Scan for the cell matching the given text and deliver its (x, y) coordinate at center. 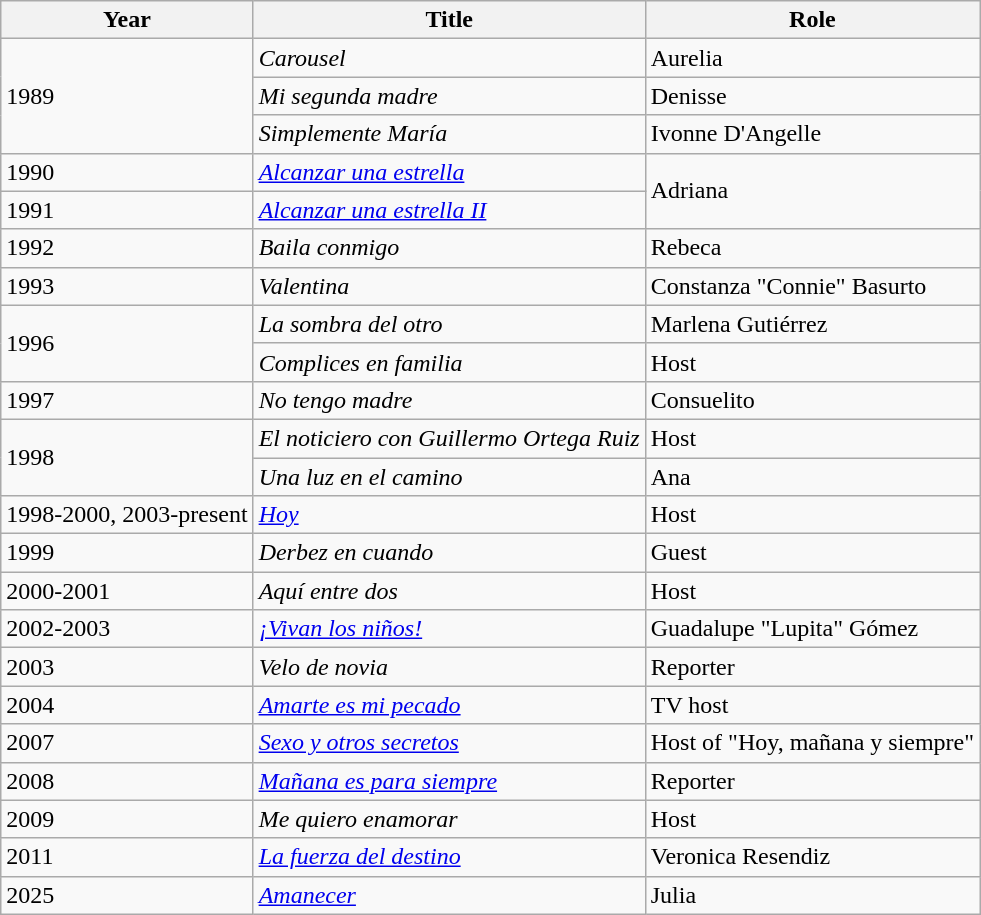
2025 (127, 895)
Host of "Hoy, mañana y siempre" (812, 743)
Amarte es mi pecado (449, 705)
1999 (127, 553)
Consuelito (812, 400)
No tengo madre (449, 400)
Derbez en cuando (449, 553)
1990 (127, 172)
1998-2000, 2003-present (127, 515)
Rebeca (812, 248)
Aquí entre dos (449, 591)
2007 (127, 743)
Denisse (812, 96)
La sombra del otro (449, 324)
Amanecer (449, 895)
Julia (812, 895)
El noticiero con Guillermo Ortega Ruiz (449, 438)
Una luz en el camino (449, 477)
Baila conmigo (449, 248)
2008 (127, 781)
2011 (127, 857)
Me quiero enamorar (449, 819)
Velo de novia (449, 667)
Veronica Resendiz (812, 857)
Year (127, 20)
Mi segunda madre (449, 96)
Ivonne D'Angelle (812, 134)
Ana (812, 477)
Alcanzar una estrella (449, 172)
Simplemente María (449, 134)
2002-2003 (127, 629)
Guest (812, 553)
Hoy (449, 515)
1996 (127, 343)
1997 (127, 400)
Mañana es para siempre (449, 781)
Adriana (812, 191)
Aurelia (812, 58)
1989 (127, 96)
Title (449, 20)
Guadalupe "Lupita" Gómez (812, 629)
Role (812, 20)
2003 (127, 667)
1991 (127, 210)
Alcanzar una estrella II (449, 210)
¡Vivan los niños! (449, 629)
1992 (127, 248)
1993 (127, 286)
Carousel (449, 58)
Complices en familia (449, 362)
Marlena Gutiérrez (812, 324)
2004 (127, 705)
La fuerza del destino (449, 857)
1998 (127, 457)
Constanza "Connie" Basurto (812, 286)
2009 (127, 819)
Sexo y otros secretos (449, 743)
TV host (812, 705)
2000-2001 (127, 591)
Valentina (449, 286)
